Detect which cell encompasses the target text, then output its (X, Y) center coordinate. 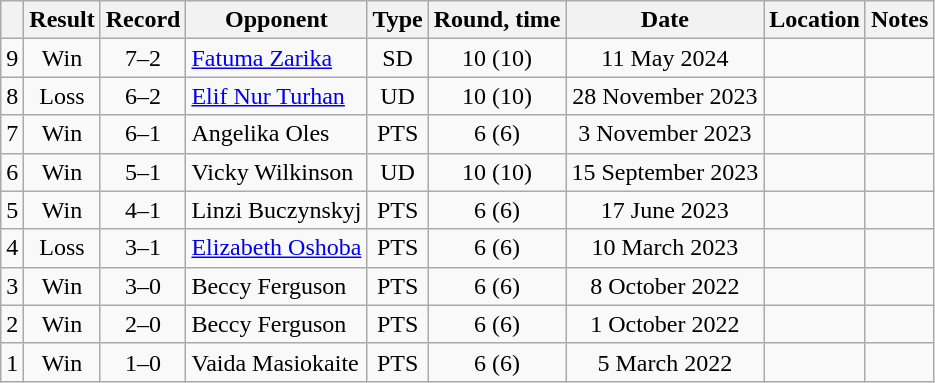
Vaida Masiokaite (276, 362)
Opponent (276, 20)
3 November 2023 (665, 134)
6–2 (143, 96)
15 September 2023 (665, 172)
6 (12, 172)
5 (12, 210)
7 (12, 134)
Elif Nur Turhan (276, 96)
1–0 (143, 362)
10 March 2023 (665, 248)
Angelika Oles (276, 134)
2–0 (143, 324)
Fatuma Zarika (276, 58)
17 June 2023 (665, 210)
4 (12, 248)
28 November 2023 (665, 96)
2 (12, 324)
11 May 2024 (665, 58)
1 (12, 362)
Location (815, 20)
Linzi Buczynskyj (276, 210)
8 October 2022 (665, 286)
Vicky Wilkinson (276, 172)
Elizabeth Oshoba (276, 248)
Result (62, 20)
1 October 2022 (665, 324)
Record (143, 20)
Date (665, 20)
Type (398, 20)
6–1 (143, 134)
7–2 (143, 58)
4–1 (143, 210)
3–1 (143, 248)
3–0 (143, 286)
9 (12, 58)
5–1 (143, 172)
5 March 2022 (665, 362)
Notes (899, 20)
8 (12, 96)
Round, time (497, 20)
SD (398, 58)
3 (12, 286)
